Pinpoint the cell where the given text exists, returning its (X, Y) midpoint coordinate. 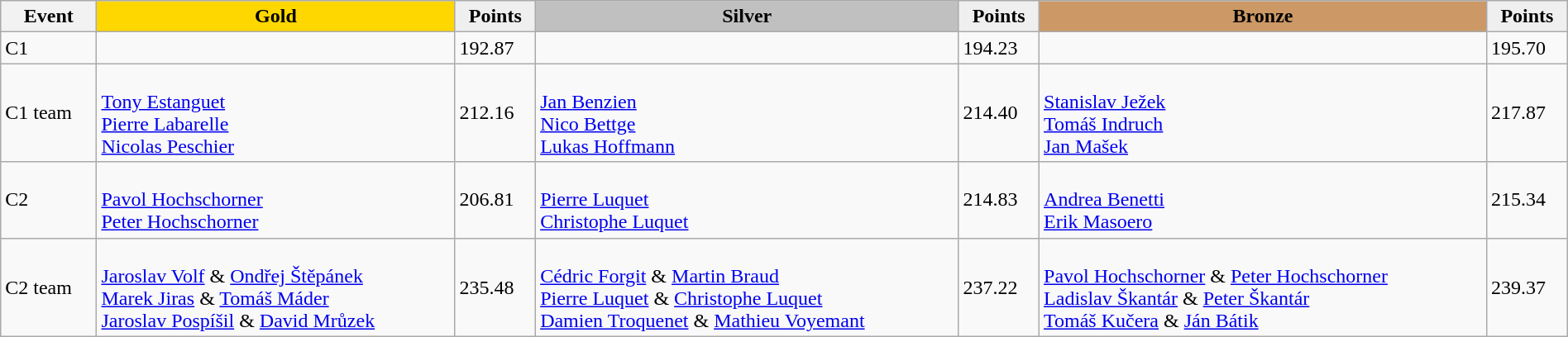
235.48 (495, 287)
Stanislav JežekTomáš IndruchJan Mašek (1264, 112)
214.83 (999, 200)
Andrea BenettiErik Masoero (1264, 200)
212.16 (495, 112)
Jan BenzienNico BettgeLukas Hoffmann (748, 112)
206.81 (495, 200)
Bronze (1264, 17)
215.34 (1527, 200)
194.23 (999, 48)
214.40 (999, 112)
195.70 (1527, 48)
Cédric Forgit & Martin BraudPierre Luquet & Christophe LuquetDamien Troquenet & Mathieu Voyemant (748, 287)
Event (49, 17)
C1 (49, 48)
Gold (276, 17)
Silver (748, 17)
C1 team (49, 112)
Pierre LuquetChristophe Luquet (748, 200)
C2 (49, 200)
C2 team (49, 287)
239.37 (1527, 287)
217.87 (1527, 112)
Jaroslav Volf & Ondřej ŠtěpánekMarek Jiras & Tomáš MáderJaroslav Pospíšil & David Mrůzek (276, 287)
192.87 (495, 48)
237.22 (999, 287)
Tony EstanguetPierre LabarelleNicolas Peschier (276, 112)
Pavol HochschornerPeter Hochschorner (276, 200)
Pavol Hochschorner & Peter HochschornerLadislav Škantár & Peter ŠkantárTomáš Kučera & Ján Bátik (1264, 287)
